Return [X, Y] of the center of cell containing provided text 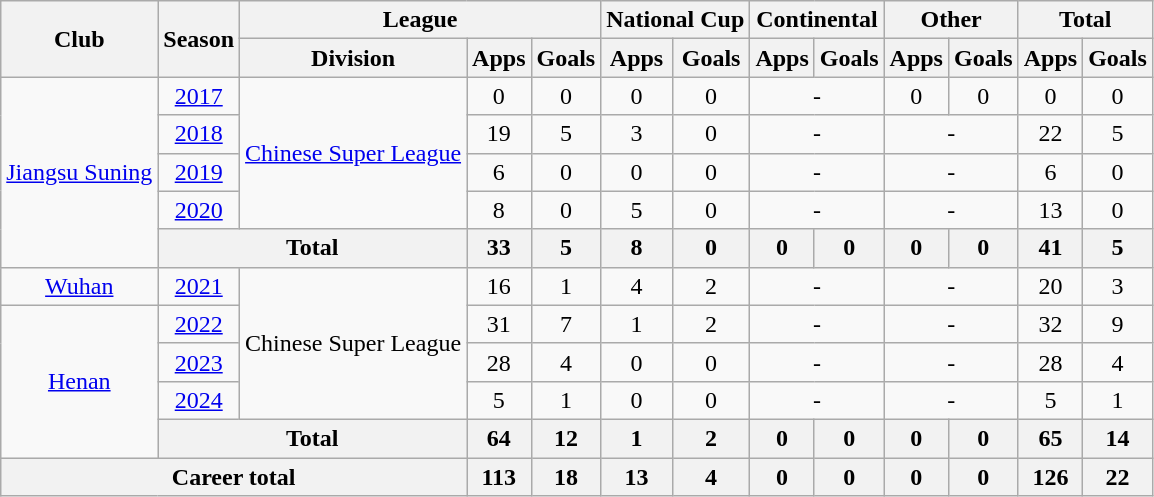
Division [354, 58]
National Cup [676, 20]
41 [1050, 248]
Henan [80, 381]
12 [566, 438]
2022 [199, 324]
113 [499, 477]
Club [80, 39]
16 [499, 286]
Other [951, 20]
9 [1118, 324]
7 [566, 324]
126 [1050, 477]
Wuhan [80, 286]
64 [499, 438]
2017 [199, 96]
14 [1118, 438]
2018 [199, 134]
33 [499, 248]
31 [499, 324]
Continental [817, 20]
2020 [199, 210]
2023 [199, 362]
18 [566, 477]
65 [1050, 438]
Season [199, 39]
League [420, 20]
Career total [234, 477]
2021 [199, 286]
32 [1050, 324]
Jiangsu Suning [80, 172]
19 [499, 134]
2019 [199, 172]
2024 [199, 400]
20 [1050, 286]
